Determine the [x, y] coordinate at the center of the cell enclosing the given text.  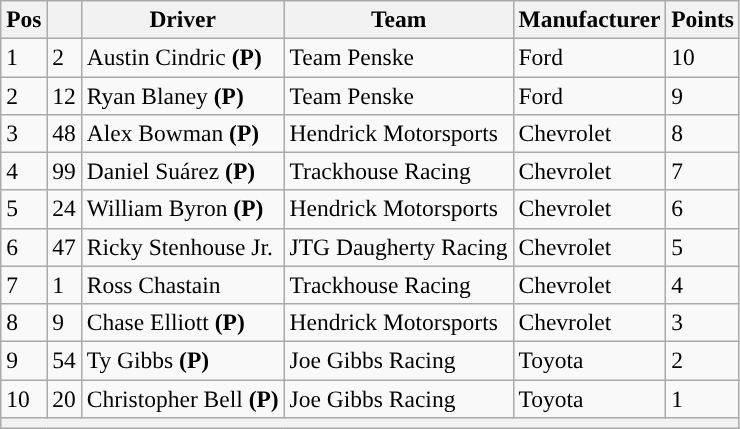
24 [64, 209]
Ricky Stenhouse Jr. [182, 247]
William Byron (P) [182, 209]
Manufacturer [590, 19]
54 [64, 360]
Chase Elliott (P) [182, 322]
47 [64, 247]
99 [64, 171]
Christopher Bell (P) [182, 398]
Ryan Blaney (P) [182, 95]
Points [703, 19]
Alex Bowman (P) [182, 133]
12 [64, 95]
20 [64, 398]
JTG Daugherty Racing [398, 247]
Ty Gibbs (P) [182, 360]
Driver [182, 19]
Team [398, 19]
Ross Chastain [182, 285]
48 [64, 133]
Daniel Suárez (P) [182, 171]
Austin Cindric (P) [182, 57]
Pos [24, 19]
